Return [x, y] of the center of cell containing provided text 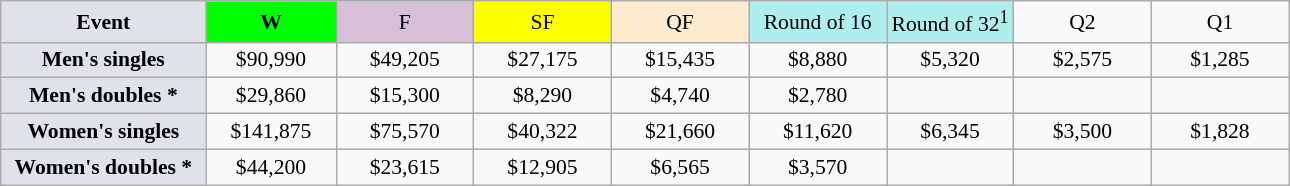
W [271, 22]
$44,200 [271, 167]
$5,320 [950, 60]
$75,570 [405, 132]
$11,620 [818, 132]
$27,175 [543, 60]
$6,565 [680, 167]
Event [104, 22]
Women's doubles * [104, 167]
Q2 [1083, 22]
$6,345 [950, 132]
F [405, 22]
$40,322 [543, 132]
$21,660 [680, 132]
$12,905 [543, 167]
$3,570 [818, 167]
$8,880 [818, 60]
$49,205 [405, 60]
Round of 16 [818, 22]
QF [680, 22]
$8,290 [543, 96]
$15,435 [680, 60]
Q1 [1220, 22]
Men's doubles * [104, 96]
$141,875 [271, 132]
$1,285 [1220, 60]
SF [543, 22]
$15,300 [405, 96]
Round of 321 [950, 22]
$23,615 [405, 167]
$4,740 [680, 96]
$2,780 [818, 96]
Men's singles [104, 60]
$90,990 [271, 60]
$2,575 [1083, 60]
$3,500 [1083, 132]
$29,860 [271, 96]
$1,828 [1220, 132]
Women's singles [104, 132]
